For the text-containing cell, return its midpoint in [x, y] coordinate format. 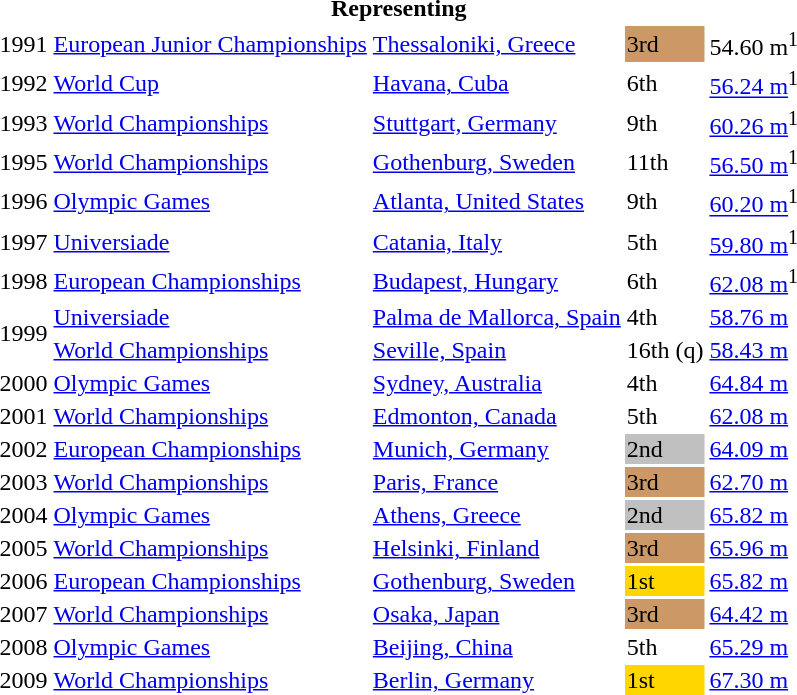
Havana, Cuba [496, 83]
European Junior Championships [210, 44]
Budapest, Hungary [496, 281]
Catania, Italy [496, 241]
Sydney, Australia [496, 383]
Athens, Greece [496, 515]
Thessaloniki, Greece [496, 44]
Osaka, Japan [496, 614]
Berlin, Germany [496, 680]
11th [665, 162]
16th (q) [665, 350]
Munich, Germany [496, 449]
World Cup [210, 83]
Paris, France [496, 482]
Atlanta, United States [496, 202]
Seville, Spain [496, 350]
Helsinki, Finland [496, 548]
Beijing, China [496, 647]
Palma de Mallorca, Spain [496, 317]
Edmonton, Canada [496, 416]
Stuttgart, Germany [496, 123]
